From the cell containing the given text, extract its center point as (x, y) coordinate. 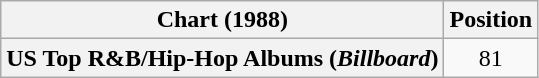
Position (491, 20)
US Top R&B/Hip-Hop Albums (Billboard) (222, 58)
81 (491, 58)
Chart (1988) (222, 20)
